Identify which cell holds the provided text, then report its (X, Y) central coordinate. 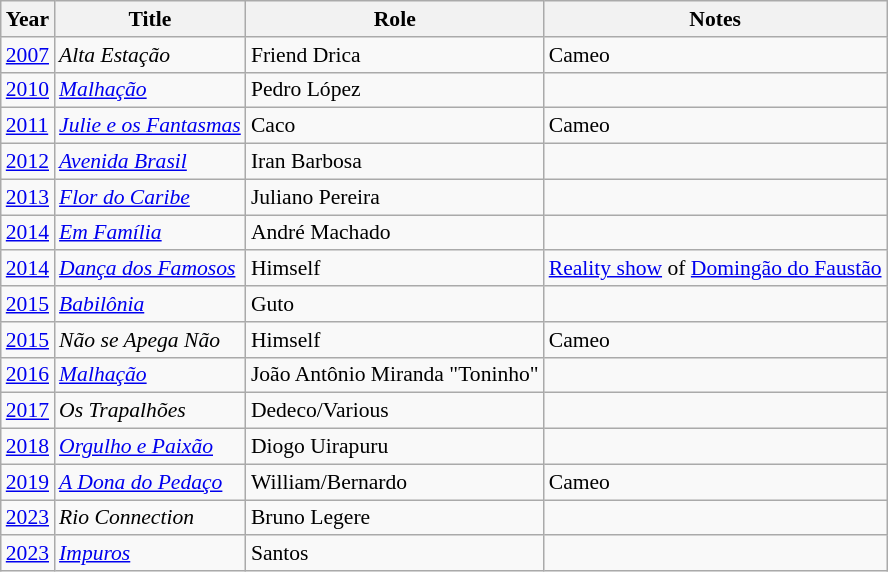
Babilônia (150, 304)
Dança dos Famosos (150, 269)
Friend Drica (395, 55)
Avenida Brasil (150, 162)
2017 (28, 411)
Julie e os Fantasmas (150, 126)
Bruno Legere (395, 518)
Flor do Caribe (150, 197)
Os Trapalhões (150, 411)
Alta Estação (150, 55)
Year (28, 19)
Notes (716, 19)
Santos (395, 554)
Diogo Uirapuru (395, 447)
2007 (28, 55)
Pedro López (395, 90)
2011 (28, 126)
Impuros (150, 554)
2012 (28, 162)
Dedeco/Various (395, 411)
Rio Connection (150, 518)
2018 (28, 447)
Reality show of Domingão do Faustão (716, 269)
Title (150, 19)
Orgulho e Paixão (150, 447)
João Antônio Miranda "Toninho" (395, 375)
Role (395, 19)
William/Bernardo (395, 482)
2010 (28, 90)
André Machado (395, 233)
2013 (28, 197)
2016 (28, 375)
Iran Barbosa (395, 162)
Caco (395, 126)
A Dona do Pedaço (150, 482)
Não se Apega Não (150, 340)
Juliano Pereira (395, 197)
2019 (28, 482)
Guto (395, 304)
Em Família (150, 233)
